Provide the [X, Y] coordinate of the cell's center where the given text is located.  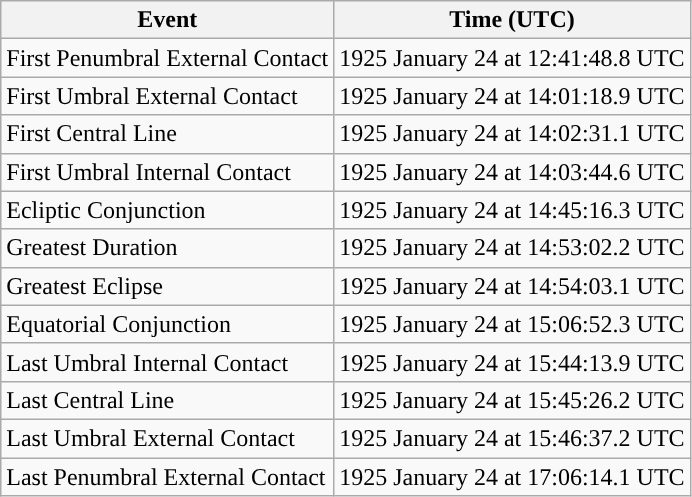
1925 January 24 at 15:44:13.9 UTC [512, 362]
1925 January 24 at 12:41:48.8 UTC [512, 58]
1925 January 24 at 15:45:26.2 UTC [512, 400]
1925 January 24 at 14:02:31.1 UTC [512, 134]
1925 January 24 at 14:01:18.9 UTC [512, 96]
Greatest Duration [168, 248]
Time (UTC) [512, 20]
Event [168, 20]
Equatorial Conjunction [168, 324]
Last Central Line [168, 400]
1925 January 24 at 14:54:03.1 UTC [512, 286]
First Penumbral External Contact [168, 58]
Greatest Eclipse [168, 286]
Last Umbral Internal Contact [168, 362]
1925 January 24 at 14:03:44.6 UTC [512, 172]
1925 January 24 at 17:06:14.1 UTC [512, 477]
1925 January 24 at 15:06:52.3 UTC [512, 324]
1925 January 24 at 14:45:16.3 UTC [512, 210]
First Umbral Internal Contact [168, 172]
Ecliptic Conjunction [168, 210]
Last Penumbral External Contact [168, 477]
1925 January 24 at 15:46:37.2 UTC [512, 438]
1925 January 24 at 14:53:02.2 UTC [512, 248]
First Central Line [168, 134]
Last Umbral External Contact [168, 438]
First Umbral External Contact [168, 96]
